Provide the (X, Y) coordinate of the cell's center where the given text is located.  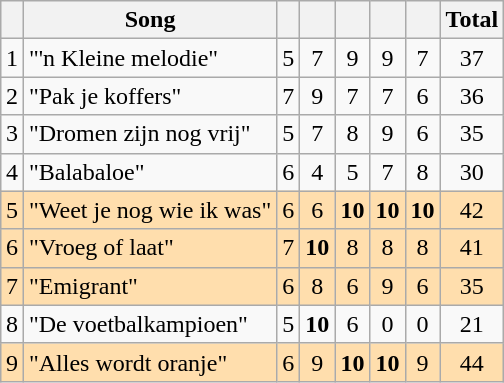
"Dromen zijn nog vrij" (150, 134)
37 (472, 58)
"Weet je nog wie ik was" (150, 210)
36 (472, 96)
"Pak je koffers" (150, 96)
1 (12, 58)
3 (12, 134)
"Balabaloe" (150, 172)
"De voetbalkampioen" (150, 324)
"Vroeg of laat" (150, 248)
42 (472, 210)
44 (472, 362)
41 (472, 248)
2 (12, 96)
"Emigrant" (150, 286)
21 (472, 324)
Song (150, 20)
30 (472, 172)
"Alles wordt oranje" (150, 362)
Total (472, 20)
"'n Kleine melodie" (150, 58)
